Output the (X, Y) coordinate of the center of the cell containing the given text.  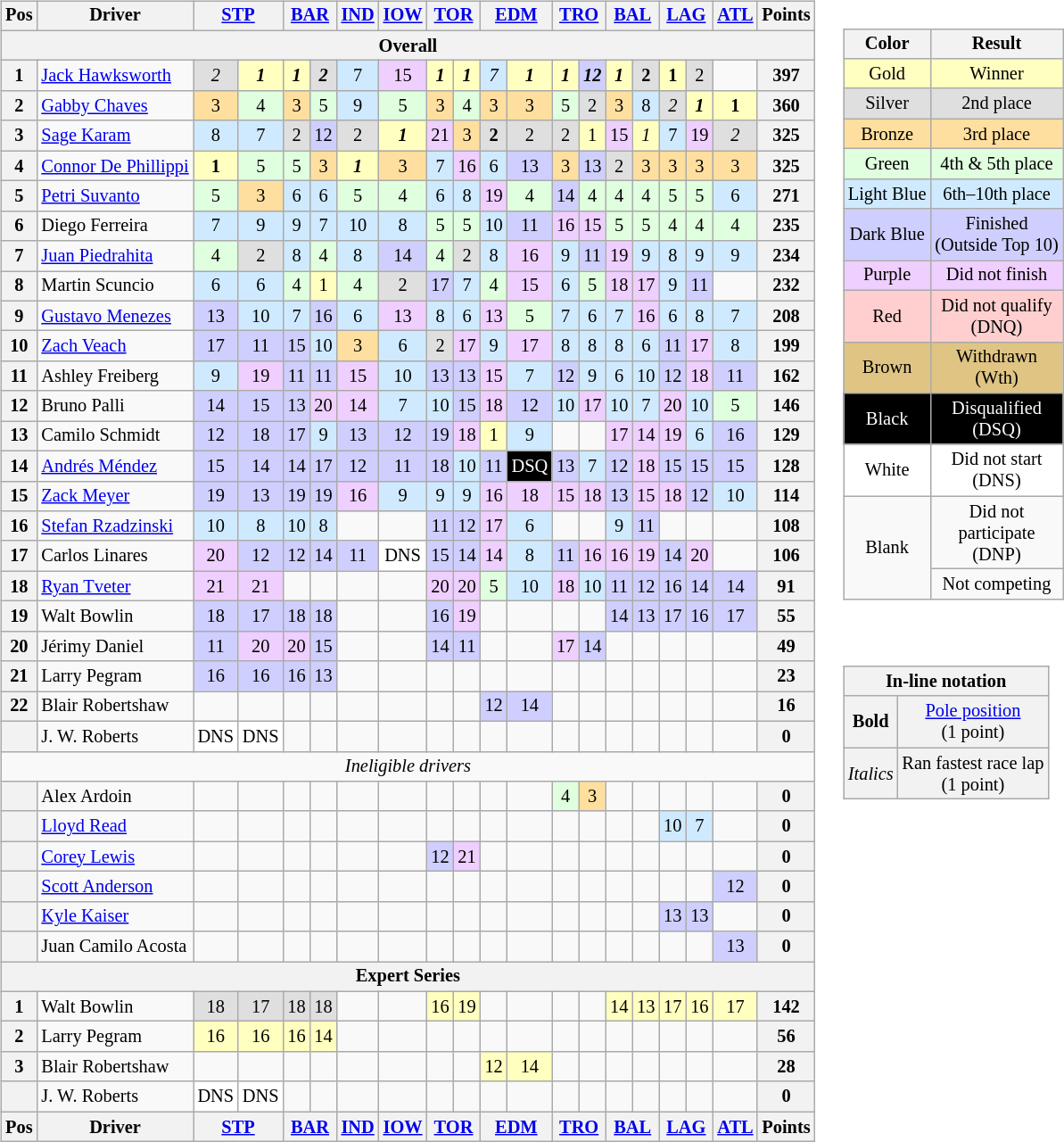
Jack Hawksworth (114, 76)
Kyle Kaiser (114, 916)
235 (786, 226)
146 (786, 406)
Did notparticipate(DNP) (996, 533)
129 (786, 436)
Gold (887, 74)
DSQ (530, 466)
232 (786, 286)
28 (786, 1067)
Pole position(1 point) (974, 722)
Bronze (887, 134)
Ryan Tveter (114, 586)
Blank (887, 548)
4th & 5th place (996, 164)
Sage Karam (114, 136)
Disqualified(DSQ) (996, 419)
162 (786, 377)
234 (786, 256)
199 (786, 346)
Diego Ferreira (114, 226)
Withdrawn(Wth) (996, 368)
360 (786, 106)
Corey Lewis (114, 856)
55 (786, 617)
6th–10th place (996, 194)
22 (19, 707)
Ineligible drivers (408, 766)
White (887, 470)
Gustavo Menezes (114, 316)
Purple (887, 276)
3rd place (996, 134)
Result (996, 44)
397 (786, 76)
Finished(Outside Top 10) (996, 235)
Jérimy Daniel (114, 646)
Andrés Méndez (114, 466)
Connor De Phillippi (114, 166)
2nd place (996, 103)
Scott Anderson (114, 887)
142 (786, 1006)
Juan Camilo Acosta (114, 947)
Martin Scuncio (114, 286)
Green (887, 164)
Not competing (996, 584)
Bold (870, 722)
Light Blue (887, 194)
Gabby Chaves (114, 106)
Overall (408, 46)
Ran fastest race lap(1 point) (974, 774)
Lloyd Read (114, 826)
128 (786, 466)
Winner (996, 74)
Juan Piedrahita (114, 256)
Camilo Schmidt (114, 436)
Italics (870, 774)
Petri Suvanto (114, 196)
56 (786, 1037)
Color (887, 44)
Dark Blue (887, 235)
271 (786, 196)
Alex Ardoin (114, 797)
23 (786, 676)
In-line notation (945, 682)
106 (786, 556)
Did not finish (996, 276)
Did not qualify(DNQ) (996, 316)
208 (786, 316)
Ashley Freiberg (114, 377)
Black (887, 419)
114 (786, 496)
Expert Series (408, 977)
Carlos Linares (114, 556)
Did not start(DNS) (996, 470)
91 (786, 586)
Silver (887, 103)
Zack Meyer (114, 496)
Brown (887, 368)
Stefan Rzadzinski (114, 526)
Red (887, 316)
Bruno Palli (114, 406)
49 (786, 646)
108 (786, 526)
Zach Veach (114, 346)
